Output the [X, Y] coordinate of the center of the cell containing the given text.  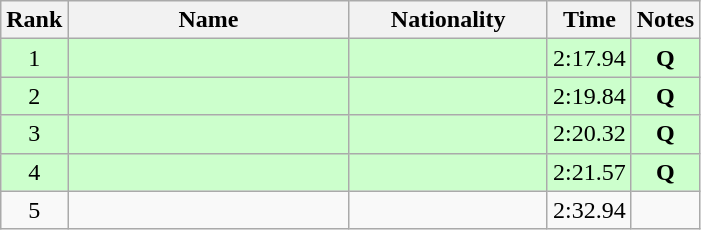
Rank [34, 20]
Nationality [448, 20]
3 [34, 134]
2:19.84 [589, 96]
4 [34, 172]
2:20.32 [589, 134]
2:21.57 [589, 172]
Time [589, 20]
1 [34, 58]
2:32.94 [589, 210]
Notes [665, 20]
2 [34, 96]
2:17.94 [589, 58]
5 [34, 210]
Name [208, 20]
